Identify which cell holds the provided text, then report its (x, y) central coordinate. 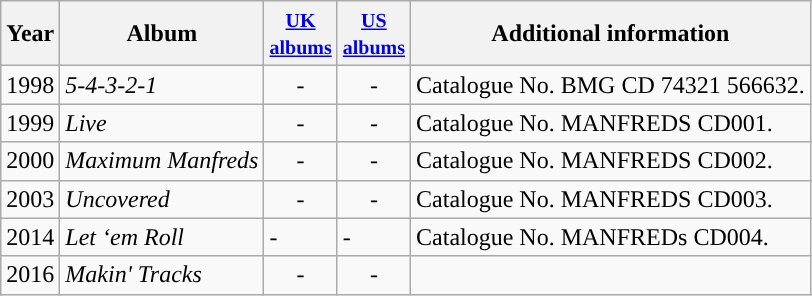
Catalogue No. BMG CD 74321 566632. (611, 85)
Live (162, 123)
Makin' Tracks (162, 275)
Uncovered (162, 199)
UK albums (300, 34)
Year (30, 34)
5-4-3-2-1 (162, 85)
Let ‘em Roll (162, 237)
1999 (30, 123)
Album (162, 34)
2003 (30, 199)
2014 (30, 237)
1998 (30, 85)
Catalogue No. MANFREDS CD002. (611, 161)
2000 (30, 161)
Catalogue No. MANFREDS CD001. (611, 123)
Additional information (611, 34)
Maximum Manfreds (162, 161)
Catalogue No. MANFREDS CD003. (611, 199)
Catalogue No. MANFREDs CD004. (611, 237)
US albums (374, 34)
2016 (30, 275)
